From the cell containing the given text, extract its center point as (X, Y) coordinate. 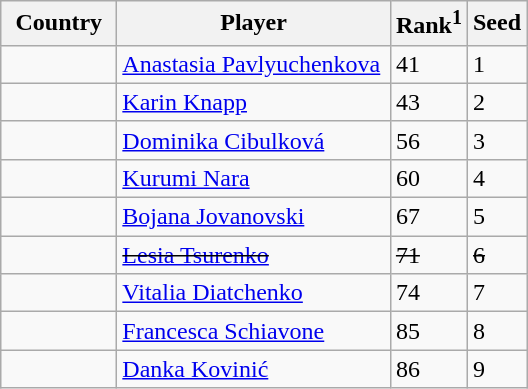
Karin Knapp (254, 102)
60 (428, 178)
Rank1 (428, 24)
71 (428, 255)
1 (496, 64)
85 (428, 331)
43 (428, 102)
Lesia Tsurenko (254, 255)
Bojana Jovanovski (254, 217)
Vitalia Diatchenko (254, 293)
6 (496, 255)
41 (428, 64)
Player (254, 24)
Anastasia Pavlyuchenkova (254, 64)
8 (496, 331)
56 (428, 140)
9 (496, 369)
Seed (496, 24)
2 (496, 102)
Kurumi Nara (254, 178)
74 (428, 293)
67 (428, 217)
5 (496, 217)
Dominika Cibulková (254, 140)
7 (496, 293)
86 (428, 369)
Francesca Schiavone (254, 331)
4 (496, 178)
Country (59, 24)
Danka Kovinić (254, 369)
3 (496, 140)
